Return (X, Y) of the center of cell containing provided text 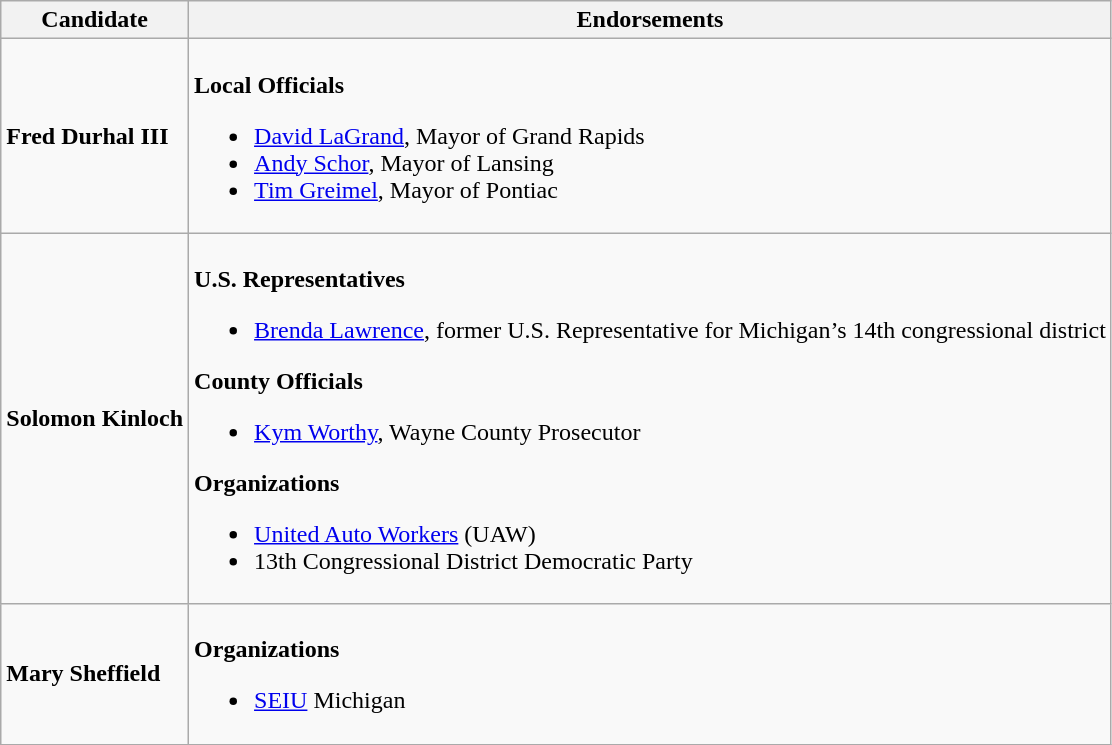
Fred Durhal III (95, 136)
Local OfficialsDavid LaGrand, Mayor of Grand RapidsAndy Schor, Mayor of LansingTim Greimel, Mayor of Pontiac (650, 136)
Mary Sheffield (95, 674)
Endorsements (650, 20)
OrganizationsSEIU Michigan (650, 674)
Candidate (95, 20)
Solomon Kinloch (95, 418)
